Provide the (x, y) coordinate of the cell's center where the given text is located.  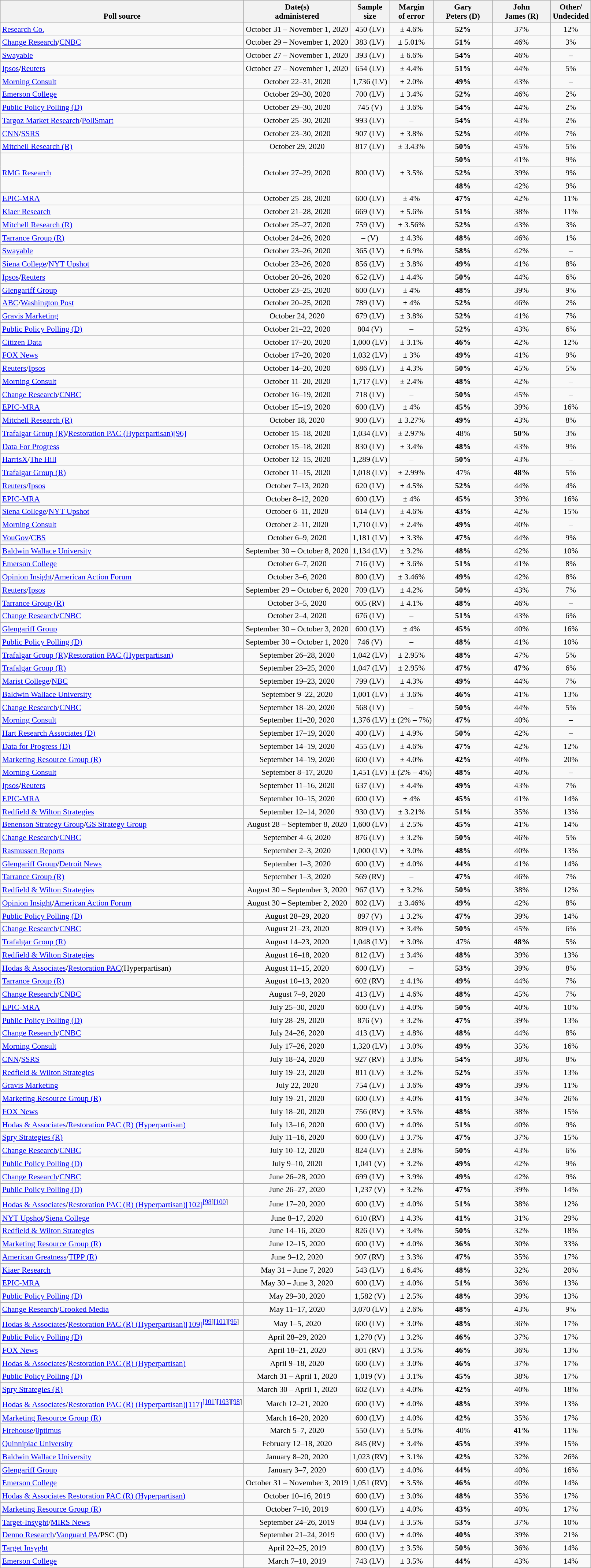
686 (LV) (370, 369)
856 (LV) (370, 264)
September 30 – October 8, 2020 (297, 551)
May 11–17, 2020 (297, 1309)
July 17–26, 2020 (297, 1046)
709 (LV) (370, 590)
620 (LV) (370, 486)
February 12–18, 2020 (297, 1444)
September 24–26, 2019 (297, 1522)
789 (LV) (370, 303)
930 (LV) (370, 812)
September 4–6, 2020 (297, 838)
March 7–10, 2019 (297, 1561)
October 10–16, 2019 (297, 1496)
October 7–10, 2019 (297, 1509)
33% (570, 1244)
August 30 – September 2, 2020 (297, 903)
ABC/Washington Post (122, 303)
October 14–20, 2020 (297, 369)
July 19–23, 2020 (297, 1072)
801 (RV) (370, 1351)
October 2–4, 2020 (297, 616)
716 (LV) (370, 564)
August 14–23, 2020 (297, 942)
614 (LV) (370, 512)
543 (LV) (370, 1270)
June 9–12, 2020 (297, 1257)
Hodas & Associates Restoration PAC (R) (Hyperpartisan) (122, 1496)
811 (LV) (370, 1072)
29% (570, 1218)
March 31 – April 1, 2020 (297, 1377)
July 18–20, 2020 (297, 1112)
October 11–20, 2020 (297, 381)
September 8–17, 2020 (297, 773)
Hodas & Associates/Restoration PAC(Hyperpartisan) (122, 968)
Marist College/NBC (122, 682)
700 (LV) (370, 94)
June 17–20, 2020 (297, 1204)
October 21–28, 2020 (297, 212)
July 18–24, 2020 (297, 1060)
34% (521, 1099)
± (2% – 7%) (412, 720)
July 13–16, 2020 (297, 1125)
812 (LV) (370, 955)
October 16–19, 2020 (297, 395)
± 2.6% (412, 1309)
± 3.9% (412, 1177)
455 (LV) (370, 747)
September 19–23, 2020 (297, 682)
August 16–18, 2020 (297, 955)
May 31 – June 7, 2020 (297, 1270)
1,051 (RV) (370, 1483)
30% (521, 1244)
± 4.5% (412, 486)
± 3.7% (412, 1138)
Trafalgar Group (R)/Restoration PAC (Hyperpartisan)[96] (122, 434)
June 8–17, 2020 (297, 1218)
± 5.0% (412, 1431)
± 6.9% (412, 251)
January 8–20, 2020 (297, 1457)
754 (LV) (370, 1086)
April 18–21, 2020 (297, 1351)
October 25–30, 2020 (297, 121)
May 1–5, 2020 (297, 1324)
31% (521, 1218)
May 29–30, 2020 (297, 1296)
Hodas & Associates/Restoration PAC (R) (Hyperpartisan)[102][98][100] (122, 1204)
1% (570, 238)
Poll source (122, 12)
October 2–11, 2020 (297, 525)
1,001 (LV) (370, 694)
602 (LV) (370, 1390)
993 (LV) (370, 121)
September 30 – October 1, 2020 (297, 642)
3,070 (LV) (370, 1309)
1,181 (LV) (370, 538)
July 19–21, 2020 (297, 1099)
450 (LV) (370, 29)
± 4.8% (412, 1033)
March 5–7, 2020 (297, 1431)
Target-Insyght/MIRS News (122, 1522)
October 25–28, 2020 (297, 199)
Research Co. (122, 29)
July 25–30, 2020 (297, 1007)
679 (LV) (370, 316)
± 4.9% (412, 733)
817 (LV) (370, 147)
October 31 – November 1, 2020 (297, 29)
± 6.4% (412, 1270)
Samplesize (370, 12)
21% (570, 1535)
June 14–16, 2020 (297, 1231)
October 6–11, 2020 (297, 512)
Rasmussen Reports (122, 851)
383 (LV) (370, 42)
October 25–27, 2020 (297, 225)
804 (V) (370, 329)
October 21–22, 2020 (297, 329)
699 (LV) (370, 1177)
± 6.6% (412, 56)
± 2.8% (412, 1151)
1,736 (LV) (370, 82)
830 (LV) (370, 447)
± 3.27% (412, 421)
± (2% – 4%) (412, 773)
October 23–25, 2020 (297, 290)
1,270 (V) (370, 1337)
745 (V) (370, 108)
654 (LV) (370, 68)
July 11–16, 2020 (297, 1138)
October 8–12, 2020 (297, 499)
610 (RV) (370, 1218)
669 (LV) (370, 212)
HarrisX/The Hill (122, 460)
718 (LV) (370, 395)
927 (RV) (370, 1060)
799 (LV) (370, 682)
652 (LV) (370, 277)
GaryPeters (D) (463, 12)
± 2.97% (412, 434)
Citizen Data (122, 342)
September 26–28, 2020 (297, 655)
October 23–30, 2020 (297, 134)
1,134 (LV) (370, 551)
March 16–20, 2020 (297, 1418)
Denno Research/Vanguard PA/PSC (D) (122, 1535)
907 (LV) (370, 134)
– (V) (370, 238)
743 (LV) (370, 1561)
876 (V) (370, 1020)
550 (LV) (370, 1431)
1,023 (RV) (370, 1457)
1,042 (LV) (370, 655)
1,047 (LV) (370, 668)
July 10–12, 2020 (297, 1151)
1,717 (LV) (370, 381)
July 24–26, 2020 (297, 1033)
Data for Progress (D) (122, 747)
1,320 (LV) (370, 1046)
804 (LV) (370, 1522)
± 2.99% (412, 473)
October 6–7, 2020 (297, 564)
967 (LV) (370, 890)
October 24–26, 2020 (297, 238)
April 9–18, 2020 (297, 1363)
August 10–13, 2020 (297, 981)
September 17–19, 2020 (297, 733)
August 28 – September 8, 2020 (297, 825)
October 24, 2020 (297, 316)
September 18–20, 2020 (297, 708)
July 22, 2020 (297, 1086)
March 12–21, 2020 (297, 1403)
605 (RV) (370, 603)
September 23–25, 2020 (297, 668)
Targoz Market Research/PollSmart (122, 121)
October 15–19, 2020 (297, 407)
1,289 (LV) (370, 460)
September 2–3, 2020 (297, 851)
Hodas & Associates/Restoration PAC (R) (Hyperpartisan)[117][101][103][98] (122, 1403)
602 (RV) (370, 981)
September 29 – October 6, 2020 (297, 590)
± 2.0% (412, 82)
March 30 – April 1, 2020 (297, 1390)
Marginof error (412, 12)
Firehouse/0ptimus (122, 1431)
Hart Research Associates (D) (122, 733)
September 11–16, 2020 (297, 786)
August 7–9, 2020 (297, 994)
676 (LV) (370, 616)
September 11–20, 2020 (297, 720)
1,600 (LV) (370, 825)
October 29, 2020 (297, 147)
July 9–10, 2020 (297, 1164)
± 3.43% (412, 147)
1,034 (LV) (370, 434)
May 30 – June 3, 2020 (297, 1283)
Hodas & Associates/Restoration PAC (R) (Hyperpartisan)[109][99][101][96] (122, 1324)
± 3.56% (412, 225)
Trafalgar Group (R)/Restoration PAC (Hyperpartisan) (122, 655)
907 (RV) (370, 1257)
JohnJames (R) (521, 12)
October 20–26, 2020 (297, 277)
September 10–15, 2020 (297, 799)
September 12–14, 2020 (297, 812)
Data For Progress (122, 447)
1,582 (V) (370, 1296)
April 28–29, 2020 (297, 1337)
826 (LV) (370, 1231)
4% (570, 486)
NYT Upshot/Siena College (122, 1218)
October 18, 2020 (297, 421)
October 11–15, 2020 (297, 473)
1,710 (LV) (370, 525)
393 (LV) (370, 56)
October 31 – November 3, 2019 (297, 1483)
April 22–25, 2019 (297, 1548)
American Greatness/TIPP (R) (122, 1257)
759 (LV) (370, 225)
809 (LV) (370, 929)
568 (LV) (370, 708)
August 21–23, 2020 (297, 929)
September 21–24, 2019 (297, 1535)
802 (LV) (370, 903)
± 3% (412, 355)
400 (LV) (370, 733)
1,032 (LV) (370, 355)
October 6–9, 2020 (297, 538)
October 7–13, 2020 (297, 486)
June 12–15, 2020 (297, 1244)
January 3–7, 2020 (297, 1470)
1,237 (V) (370, 1190)
Change Research/Crooked Media (122, 1309)
June 26–28, 2020 (297, 1177)
58% (463, 251)
897 (V) (370, 916)
876 (LV) (370, 838)
October 3–5, 2020 (297, 603)
YouGov/CBS (122, 538)
July 28–29, 2020 (297, 1020)
Other/Undecided (570, 12)
1,019 (V) (370, 1377)
1,048 (LV) (370, 942)
October 3–6, 2020 (297, 577)
October 12–15, 2020 (297, 460)
1,376 (LV) (370, 720)
± 4.2% (412, 590)
637 (LV) (370, 786)
October 27–29, 2020 (297, 173)
Quinnipiac University (122, 1444)
1,451 (LV) (370, 773)
Target Insyght (122, 1548)
October 22–31, 2020 (297, 82)
September 30 – October 3, 2020 (297, 629)
± 5.01% (412, 42)
746 (V) (370, 642)
824 (LV) (370, 1151)
Benenson Strategy Group/GS Strategy Group (122, 825)
August 30 – September 3, 2020 (297, 890)
August 11–15, 2020 (297, 968)
1,041 (V) (370, 1164)
June 26–27, 2020 (297, 1190)
October 20–25, 2020 (297, 303)
RMG Research (122, 173)
365 (LV) (370, 251)
845 (RV) (370, 1444)
August 28–29, 2020 (297, 916)
1,018 (LV) (370, 473)
Glengariff Group/Detroit News (122, 864)
September 9–22, 2020 (297, 694)
± 5.6% (412, 212)
756 (RV) (370, 1112)
Date(s)administered (297, 12)
569 (RV) (370, 877)
900 (LV) (370, 421)
± 3.21% (412, 812)
October 29 – November 1, 2020 (297, 42)
